Detect which cell encompasses the target text, then output its [X, Y] center coordinate. 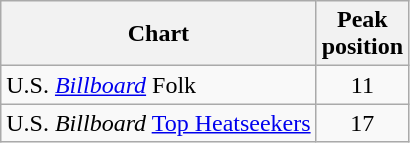
Peakposition [362, 34]
Chart [158, 34]
17 [362, 123]
11 [362, 85]
U.S. Billboard Folk [158, 85]
U.S. Billboard Top Heatseekers [158, 123]
